Identify which cell holds the provided text, then report its (X, Y) central coordinate. 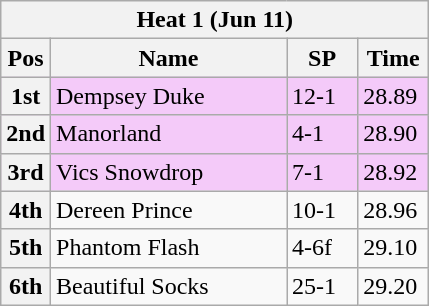
28.90 (394, 134)
Vics Snowdrop (169, 172)
4th (26, 210)
28.92 (394, 172)
Heat 1 (Jun 11) (215, 20)
28.89 (394, 96)
Dempsey Duke (169, 96)
5th (26, 248)
29.20 (394, 286)
12-1 (322, 96)
Manorland (169, 134)
Beautiful Socks (169, 286)
4-6f (322, 248)
Pos (26, 58)
Time (394, 58)
28.96 (394, 210)
29.10 (394, 248)
Dereen Prince (169, 210)
7-1 (322, 172)
2nd (26, 134)
10-1 (322, 210)
4-1 (322, 134)
3rd (26, 172)
Name (169, 58)
25-1 (322, 286)
6th (26, 286)
Phantom Flash (169, 248)
SP (322, 58)
1st (26, 96)
